Detect which cell encompasses the target text, then output its [x, y] center coordinate. 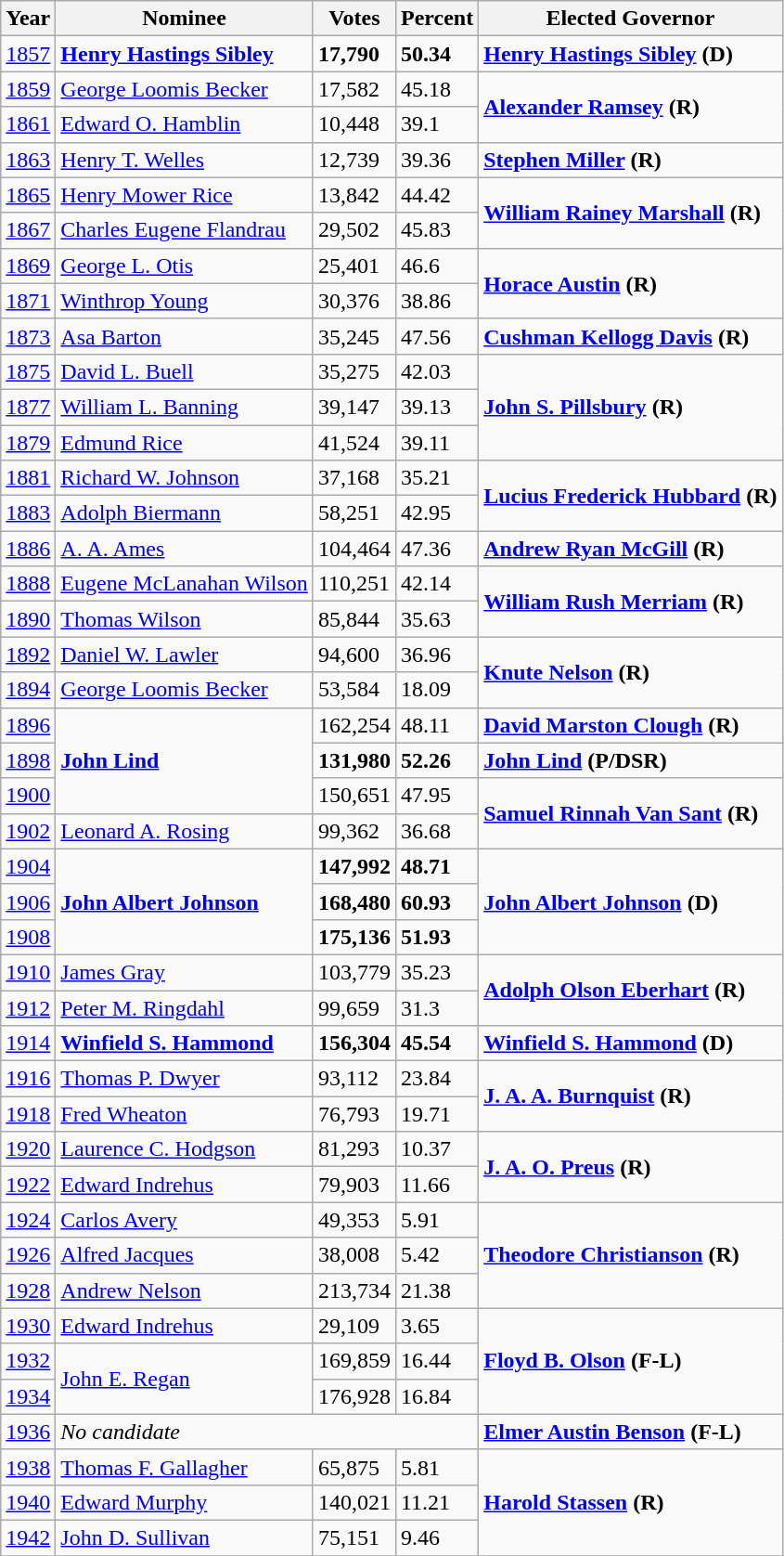
James Gray [185, 972]
Winthrop Young [185, 301]
175,136 [354, 937]
1908 [28, 937]
29,109 [354, 1326]
1863 [28, 160]
156,304 [354, 1044]
William Rainey Marshall (R) [631, 213]
12,739 [354, 160]
Asa Barton [185, 336]
Daniel W. Lawler [185, 655]
Henry T. Welles [185, 160]
48.71 [436, 866]
58,251 [354, 513]
1924 [28, 1220]
35.23 [436, 972]
30,376 [354, 301]
Richard W. Johnson [185, 478]
75,151 [354, 1537]
Elected Governor [631, 19]
1902 [28, 831]
35,245 [354, 336]
Cushman Kellogg Davis (R) [631, 336]
21.38 [436, 1290]
1930 [28, 1326]
J. A. O. Preus (R) [631, 1167]
Edward O. Hamblin [185, 124]
Horace Austin (R) [631, 283]
1865 [28, 195]
1928 [28, 1290]
No candidate [267, 1432]
35.63 [436, 619]
10,448 [354, 124]
103,779 [354, 972]
35.21 [436, 478]
Winfield S. Hammond [185, 1044]
Harold Stassen (R) [631, 1502]
65,875 [354, 1467]
John Albert Johnson (D) [631, 901]
16.44 [436, 1361]
39.1 [436, 124]
Adolph Olson Eberhart (R) [631, 990]
47.56 [436, 336]
99,659 [354, 1007]
5.81 [436, 1467]
1938 [28, 1467]
94,600 [354, 655]
1926 [28, 1255]
162,254 [354, 725]
1883 [28, 513]
Carlos Avery [185, 1220]
1918 [28, 1114]
110,251 [354, 584]
168,480 [354, 901]
William L. Banning [185, 407]
39,147 [354, 407]
Andrew Ryan McGill (R) [631, 549]
213,734 [354, 1290]
1890 [28, 619]
John D. Sullivan [185, 1537]
23.84 [436, 1079]
Edward Murphy [185, 1502]
1912 [28, 1007]
29,502 [354, 230]
Peter M. Ringdahl [185, 1007]
51.93 [436, 937]
1936 [28, 1432]
Votes [354, 19]
Thomas P. Dwyer [185, 1079]
1932 [28, 1361]
Eugene McLanahan Wilson [185, 584]
11.21 [436, 1502]
Thomas Wilson [185, 619]
13,842 [354, 195]
19.71 [436, 1114]
1877 [28, 407]
Nominee [185, 19]
99,362 [354, 831]
16.84 [436, 1396]
1875 [28, 371]
11.66 [436, 1185]
5.42 [436, 1255]
1871 [28, 301]
140,021 [354, 1502]
17,790 [354, 54]
85,844 [354, 619]
John E. Regan [185, 1379]
1869 [28, 266]
10.37 [436, 1149]
Henry Mower Rice [185, 195]
81,293 [354, 1149]
Percent [436, 19]
47.36 [436, 549]
John Albert Johnson [185, 901]
49,353 [354, 1220]
John Lind (P/DSR) [631, 760]
42.03 [436, 371]
39.36 [436, 160]
Laurence C. Hodgson [185, 1149]
147,992 [354, 866]
1922 [28, 1185]
David Marston Clough (R) [631, 725]
Alexander Ramsey (R) [631, 107]
45.54 [436, 1044]
Samuel Rinnah Van Sant (R) [631, 813]
79,903 [354, 1185]
Edmund Rice [185, 443]
1873 [28, 336]
45.83 [436, 230]
Henry Hastings Sibley (D) [631, 54]
1916 [28, 1079]
176,928 [354, 1396]
John Lind [185, 760]
48.11 [436, 725]
1900 [28, 796]
5.91 [436, 1220]
Charles Eugene Flandrau [185, 230]
37,168 [354, 478]
44.42 [436, 195]
Thomas F. Gallagher [185, 1467]
Winfield S. Hammond (D) [631, 1044]
George L. Otis [185, 266]
76,793 [354, 1114]
42.95 [436, 513]
A. A. Ames [185, 549]
42.14 [436, 584]
38,008 [354, 1255]
1934 [28, 1396]
1894 [28, 690]
1857 [28, 54]
50.34 [436, 54]
41,524 [354, 443]
9.46 [436, 1537]
1892 [28, 655]
53,584 [354, 690]
39.11 [436, 443]
Fred Wheaton [185, 1114]
93,112 [354, 1079]
38.86 [436, 301]
John S. Pillsbury (R) [631, 407]
Adolph Biermann [185, 513]
Knute Nelson (R) [631, 672]
131,980 [354, 760]
1896 [28, 725]
1906 [28, 901]
1886 [28, 549]
3.65 [436, 1326]
1859 [28, 89]
1861 [28, 124]
1867 [28, 230]
Floyd B. Olson (F-L) [631, 1361]
1904 [28, 866]
Elmer Austin Benson (F-L) [631, 1432]
1914 [28, 1044]
39.13 [436, 407]
Andrew Nelson [185, 1290]
J. A. A. Burnquist (R) [631, 1096]
1920 [28, 1149]
David L. Buell [185, 371]
Leonard A. Rosing [185, 831]
1881 [28, 478]
169,859 [354, 1361]
25,401 [354, 266]
Year [28, 19]
1940 [28, 1502]
Henry Hastings Sibley [185, 54]
1879 [28, 443]
36.68 [436, 831]
47.95 [436, 796]
36.96 [436, 655]
1910 [28, 972]
Stephen Miller (R) [631, 160]
17,582 [354, 89]
60.93 [436, 901]
Alfred Jacques [185, 1255]
1898 [28, 760]
52.26 [436, 760]
46.6 [436, 266]
Lucius Frederick Hubbard (R) [631, 496]
104,464 [354, 549]
Theodore Christianson (R) [631, 1255]
31.3 [436, 1007]
18.09 [436, 690]
150,651 [354, 796]
William Rush Merriam (R) [631, 602]
1942 [28, 1537]
1888 [28, 584]
35,275 [354, 371]
45.18 [436, 89]
